Return (x, y) of the center of cell containing provided text 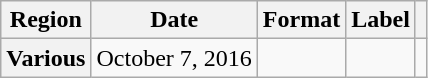
Format (301, 20)
Various (46, 58)
Date (174, 20)
Region (46, 20)
October 7, 2016 (174, 58)
Label (381, 20)
